Return (x, y) of the center of cell containing provided text 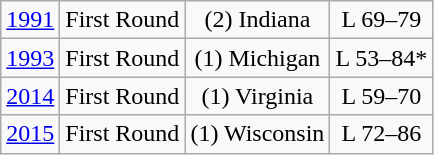
(2) Indiana (258, 20)
(1) Virginia (258, 96)
2014 (30, 96)
L 69–79 (382, 20)
1991 (30, 20)
L 59–70 (382, 96)
L 53–84* (382, 58)
2015 (30, 134)
1993 (30, 58)
(1) Michigan (258, 58)
(1) Wisconsin (258, 134)
L 72–86 (382, 134)
